Provide the (X, Y) coordinate of the cell's center where the given text is located.  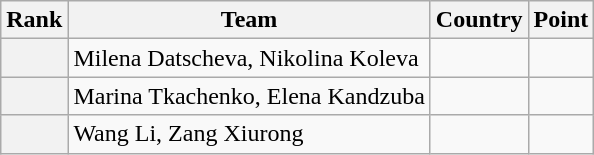
Wang Li, Zang Xiurong (249, 134)
Point (561, 20)
Rank (34, 20)
Marina Tkachenko, Elena Kandzuba (249, 96)
Milena Datscheva, Nikolina Koleva (249, 58)
Country (479, 20)
Team (249, 20)
